For the text-containing cell, return its midpoint in [x, y] coordinate format. 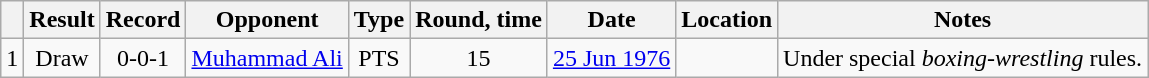
Result [62, 20]
Record [143, 20]
PTS [378, 58]
Notes [963, 20]
Draw [62, 58]
1 [12, 58]
Muhammad Ali [267, 58]
Date [611, 20]
25 Jun 1976 [611, 58]
Type [378, 20]
15 [479, 58]
Location [727, 20]
0-0-1 [143, 58]
Under special boxing-wrestling rules. [963, 58]
Round, time [479, 20]
Opponent [267, 20]
